Scan for the cell matching the given text and deliver its [X, Y] coordinate at center. 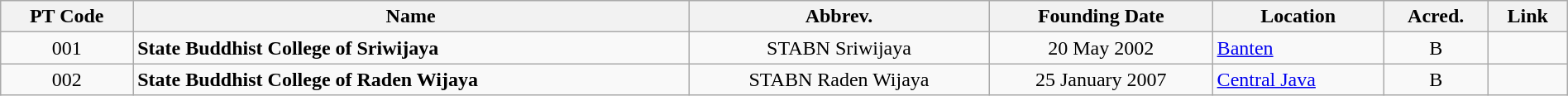
Location [1298, 17]
Central Java [1298, 79]
002 [67, 79]
State Buddhist College of Raden Wijaya [411, 79]
Acred. [1436, 17]
State Buddhist College of Sriwijaya [411, 48]
20 May 2002 [1101, 48]
Banten [1298, 48]
Founding Date [1101, 17]
Link [1527, 17]
STABN Sriwijaya [839, 48]
001 [67, 48]
Name [411, 17]
PT Code [67, 17]
25 January 2007 [1101, 79]
Abbrev. [839, 17]
STABN Raden Wijaya [839, 79]
